Return the (X, Y) coordinate for the center point of the cell that contains the specified text.  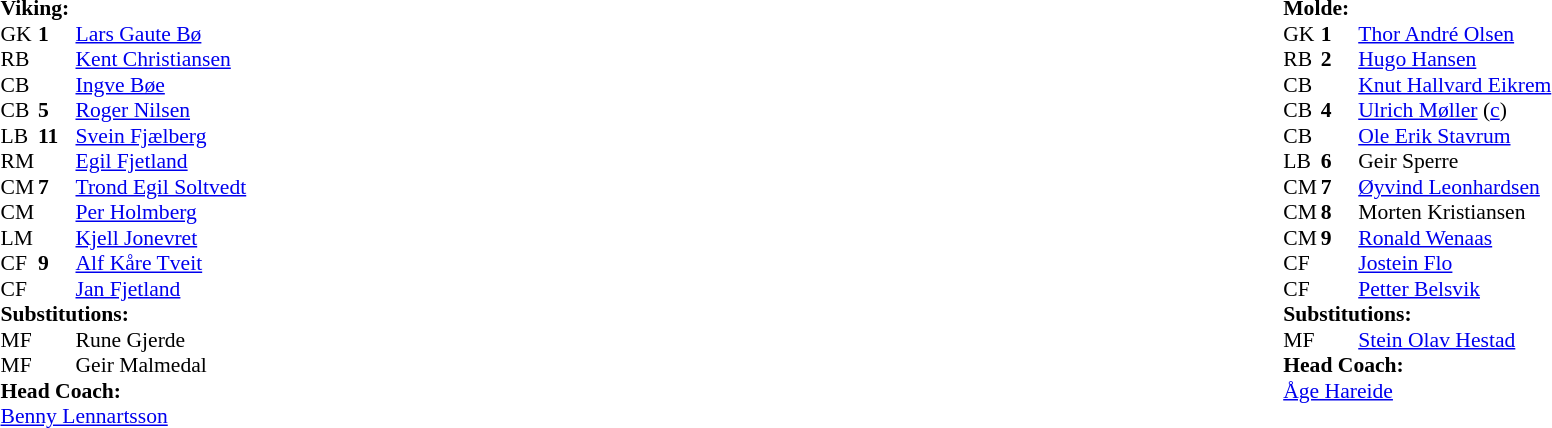
Knut Hallvard Eikrem (1454, 85)
4 (1340, 111)
6 (1340, 161)
Per Holmberg (162, 213)
Roger Nilsen (162, 111)
Jostein Flo (1454, 263)
Lars Gaute Bø (162, 34)
Hugo Hansen (1454, 59)
Trond Egil Soltvedt (162, 187)
Ronald Wenaas (1454, 238)
2 (1340, 59)
8 (1340, 213)
Jan Fjetland (162, 289)
Thor André Olsen (1454, 34)
Stein Olav Hestad (1454, 340)
Kent Christiansen (162, 59)
Alf Kåre Tveit (162, 263)
Kjell Jonevret (162, 238)
Ole Erik Stavrum (1454, 136)
Petter Belsvik (1454, 289)
11 (57, 136)
5 (57, 111)
Åge Hareide (1417, 391)
Ingve Bøe (162, 85)
Geir Sperre (1454, 161)
Svein Fjælberg (162, 136)
RM (19, 161)
Øyvind Leonhardsen (1454, 187)
Ulrich Møller (c) (1454, 111)
Rune Gjerde (162, 340)
Geir Malmedal (162, 365)
Morten Kristiansen (1454, 213)
Egil Fjetland (162, 161)
LM (19, 238)
